From the cell containing the given text, extract its center point as [x, y] coordinate. 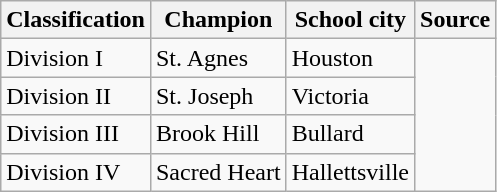
School city [350, 20]
Sacred Heart [218, 172]
Brook Hill [218, 134]
Bullard [350, 134]
Victoria [350, 96]
St. Joseph [218, 96]
Hallettsville [350, 172]
Division IV [76, 172]
Champion [218, 20]
Division III [76, 134]
Houston [350, 58]
St. Agnes [218, 58]
Division I [76, 58]
Source [456, 20]
Division II [76, 96]
Classification [76, 20]
